Find where the given text appears and provide that cell's center as [X, Y] coordinate. 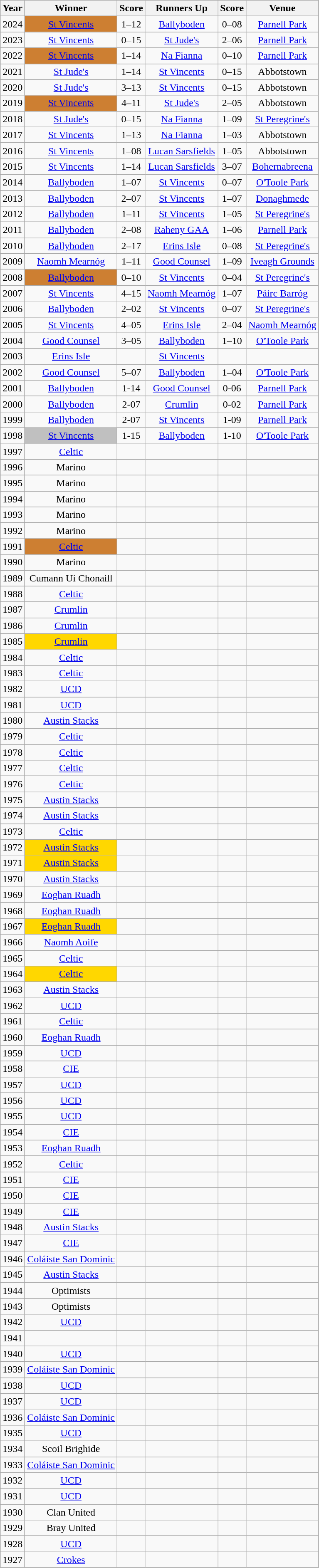
1968 [12, 910]
1975 [12, 800]
1999 [12, 420]
1996 [12, 467]
2016 [12, 151]
1959 [12, 1053]
Venue [282, 8]
1976 [12, 784]
1957 [12, 1085]
5–07 [131, 372]
1–12 [131, 24]
Crokes [71, 1560]
1983 [12, 673]
1992 [12, 531]
1961 [12, 1021]
1988 [12, 594]
1967 [12, 926]
2024 [12, 24]
1963 [12, 990]
Scoil Brighide [71, 1449]
1953 [12, 1148]
Cumann Uí Chonaill [71, 578]
3–07 [232, 166]
1991 [12, 547]
1-14 [131, 388]
3–05 [131, 341]
2014 [12, 182]
2023 [12, 40]
2020 [12, 87]
1932 [12, 1481]
Bohernabreena [282, 166]
2–08 [131, 230]
2013 [12, 198]
1945 [12, 1275]
2–04 [232, 325]
1995 [12, 483]
1934 [12, 1449]
1938 [12, 1385]
1966 [12, 942]
1956 [12, 1101]
1–13 [131, 135]
1965 [12, 958]
1–04 [232, 372]
1982 [12, 689]
1998 [12, 435]
2011 [12, 230]
1973 [12, 831]
1952 [12, 1164]
1997 [12, 451]
1929 [12, 1528]
1980 [12, 721]
Iveagh Grounds [282, 262]
2–17 [131, 246]
2–06 [232, 40]
2012 [12, 214]
1989 [12, 578]
1979 [12, 737]
1984 [12, 657]
0-06 [232, 388]
1941 [12, 1338]
1977 [12, 768]
Naomh Aoife [71, 942]
Year [12, 8]
1986 [12, 626]
2007 [12, 293]
1–10 [232, 341]
1936 [12, 1417]
1974 [12, 816]
1978 [12, 752]
1993 [12, 515]
1950 [12, 1195]
1931 [12, 1496]
1960 [12, 1037]
Runners Up [181, 8]
1948 [12, 1227]
2009 [12, 262]
1964 [12, 974]
1-15 [131, 435]
1928 [12, 1544]
Bray United [71, 1528]
1944 [12, 1291]
2015 [12, 166]
1939 [12, 1370]
1947 [12, 1243]
2006 [12, 309]
2004 [12, 341]
2001 [12, 388]
Clan United [71, 1512]
Winner [71, 8]
1–06 [232, 230]
1955 [12, 1116]
Donaghmede [282, 198]
4–15 [131, 293]
2002 [12, 372]
2021 [12, 72]
2–07 [131, 198]
1987 [12, 610]
1-09 [232, 420]
Páirc Barróg [282, 293]
1942 [12, 1322]
1930 [12, 1512]
2003 [12, 356]
1-10 [232, 435]
1951 [12, 1180]
1940 [12, 1354]
4–05 [131, 325]
1994 [12, 499]
1–03 [232, 135]
1935 [12, 1433]
1943 [12, 1306]
4–11 [131, 103]
2019 [12, 103]
1962 [12, 1006]
1937 [12, 1401]
0–04 [232, 277]
2022 [12, 56]
1933 [12, 1464]
1954 [12, 1132]
2010 [12, 246]
0-02 [232, 404]
2018 [12, 119]
1990 [12, 562]
1958 [12, 1069]
1972 [12, 847]
2000 [12, 404]
3–13 [131, 87]
2008 [12, 277]
1946 [12, 1259]
2–02 [131, 309]
1970 [12, 879]
1971 [12, 863]
1969 [12, 895]
1949 [12, 1212]
1–08 [131, 151]
1981 [12, 705]
2005 [12, 325]
Raheny GAA [181, 230]
2–05 [232, 103]
2017 [12, 135]
1985 [12, 641]
1927 [12, 1560]
